Provide the [X, Y] coordinate of the cell's center where the given text is located.  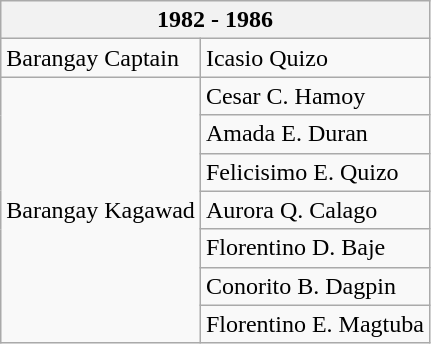
Cesar C. Hamoy [314, 96]
Florentino D. Baje [314, 248]
1982 - 1986 [216, 20]
Aurora Q. Calago [314, 210]
Barangay Kagawad [101, 210]
Felicisimo E. Quizo [314, 172]
Barangay Captain [101, 58]
Amada E. Duran [314, 134]
Conorito B. Dagpin [314, 286]
Icasio Quizo [314, 58]
Florentino E. Magtuba [314, 324]
